Return the [x, y] coordinate for the center point of the cell that contains the specified text.  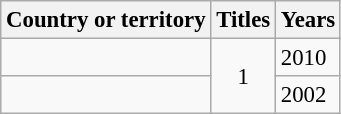
2002 [308, 95]
Country or territory [106, 20]
1 [244, 76]
Titles [244, 20]
2010 [308, 58]
Years [308, 20]
